From the cell containing the given text, extract its center point as [X, Y] coordinate. 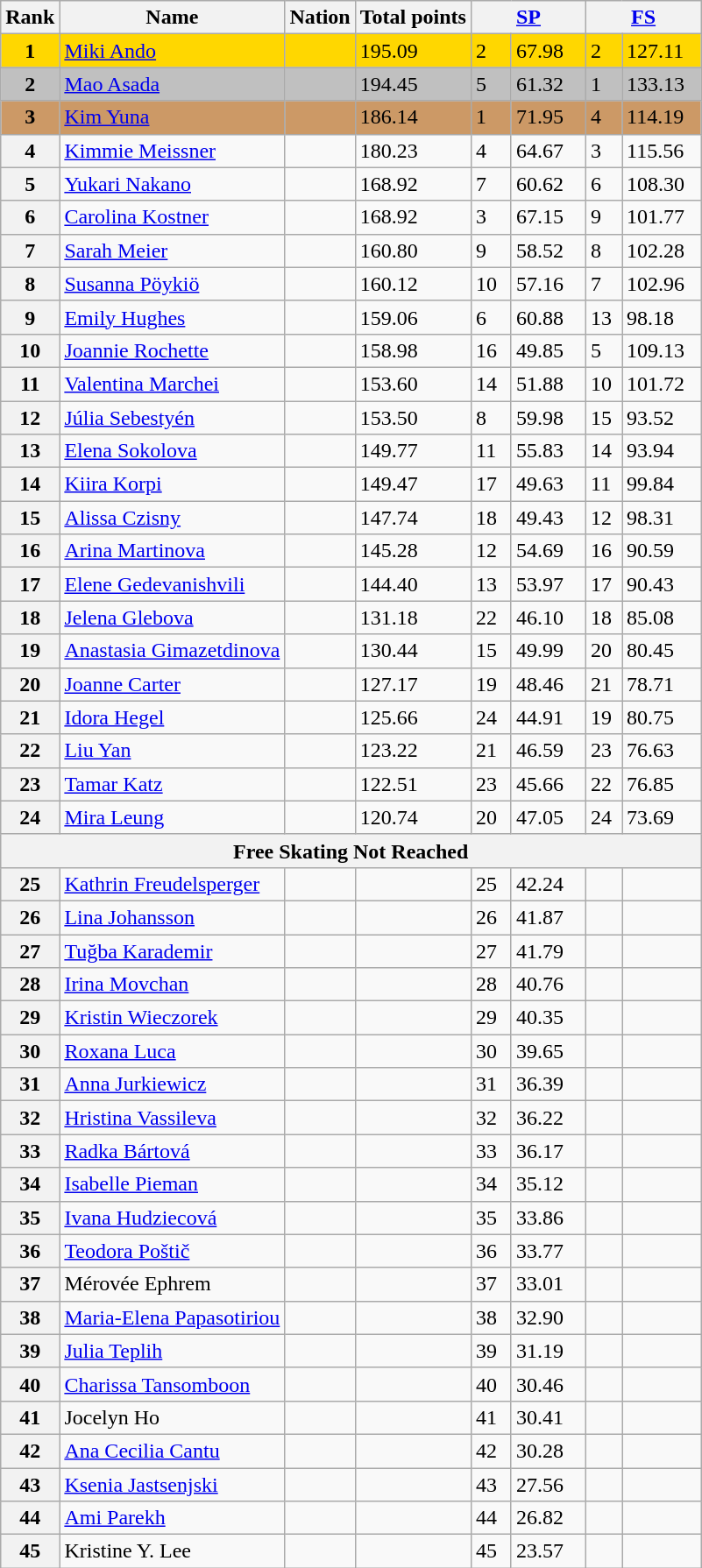
Ami Parekh [172, 1518]
Kristin Wieczorek [172, 1018]
Charissa Tansomboon [172, 1384]
67.98 [549, 51]
61.32 [549, 84]
Lina Johansson [172, 917]
Roxana Luca [172, 1051]
Irina Movchan [172, 985]
Name [172, 18]
51.88 [549, 384]
Emily Hughes [172, 317]
93.52 [662, 418]
Ksenia Jastsenjski [172, 1485]
130.44 [413, 651]
30.46 [549, 1384]
58.52 [549, 251]
33.86 [549, 1218]
158.98 [413, 350]
60.62 [549, 184]
108.30 [662, 184]
Ana Cecilia Cantu [172, 1451]
144.40 [413, 584]
73.69 [662, 817]
Anastasia Gimazetdinova [172, 651]
Julia Teplih [172, 1351]
122.51 [413, 784]
80.45 [662, 651]
76.85 [662, 784]
26.82 [549, 1518]
147.74 [413, 518]
123.22 [413, 751]
36.22 [549, 1118]
98.18 [662, 317]
195.09 [413, 51]
90.43 [662, 584]
76.63 [662, 751]
109.13 [662, 350]
Joannie Rochette [172, 350]
153.50 [413, 418]
Alissa Czisny [172, 518]
40.76 [549, 985]
Miki Ando [172, 51]
125.66 [413, 717]
149.77 [413, 451]
36.17 [549, 1151]
27.56 [549, 1485]
78.71 [662, 684]
53.97 [549, 584]
Jocelyn Ho [172, 1417]
30.41 [549, 1417]
180.23 [413, 151]
Anna Jurkiewicz [172, 1084]
115.56 [662, 151]
Maria-Elena Papasotiriou [172, 1317]
99.84 [662, 484]
Isabelle Pieman [172, 1184]
Arina Martinova [172, 551]
55.83 [549, 451]
Elena Sokolova [172, 451]
133.13 [662, 84]
33.77 [549, 1251]
93.94 [662, 451]
39.65 [549, 1051]
186.14 [413, 117]
64.67 [549, 151]
67.15 [549, 217]
Mao Asada [172, 84]
Elene Gedevanishvili [172, 584]
102.28 [662, 251]
49.63 [549, 484]
Kiira Korpi [172, 484]
Carolina Kostner [172, 217]
48.46 [549, 684]
47.05 [549, 817]
131.18 [413, 618]
59.98 [549, 418]
Rank [30, 18]
127.11 [662, 51]
30.28 [549, 1451]
41.79 [549, 950]
57.16 [549, 284]
40.35 [549, 1018]
194.45 [413, 84]
85.08 [662, 618]
36.39 [549, 1084]
Nation [320, 18]
23.57 [549, 1551]
Ivana Hudziecová [172, 1218]
33.01 [549, 1284]
Kathrin Freudelsperger [172, 884]
101.77 [662, 217]
160.80 [413, 251]
120.74 [413, 817]
49.99 [549, 651]
127.17 [413, 684]
159.06 [413, 317]
49.85 [549, 350]
54.69 [549, 551]
101.72 [662, 384]
Total points [413, 18]
31.19 [549, 1351]
Júlia Sebestyén [172, 418]
160.12 [413, 284]
Yukari Nakano [172, 184]
Radka Bártová [172, 1151]
Hristina Vassileva [172, 1118]
Valentina Marchei [172, 384]
Kimmie Meissner [172, 151]
90.59 [662, 551]
Idora Hegel [172, 717]
71.95 [549, 117]
32.90 [549, 1317]
145.28 [413, 551]
Mérovée Ephrem [172, 1284]
35.12 [549, 1184]
Jelena Glebova [172, 618]
Sarah Meier [172, 251]
80.75 [662, 717]
Kristine Y. Lee [172, 1551]
45.66 [549, 784]
Joanne Carter [172, 684]
Tamar Katz [172, 784]
49.43 [549, 518]
42.24 [549, 884]
114.19 [662, 117]
98.31 [662, 518]
Free Skating Not Reached [351, 851]
102.96 [662, 284]
SP [528, 18]
44.91 [549, 717]
Kim Yuna [172, 117]
Tuğba Karademir [172, 950]
Teodora Poštič [172, 1251]
46.10 [549, 618]
41.87 [549, 917]
FS [643, 18]
46.59 [549, 751]
149.47 [413, 484]
Liu Yan [172, 751]
153.60 [413, 384]
Mira Leung [172, 817]
60.88 [549, 317]
Susanna Pöykiö [172, 284]
